Capture the cell that displays the provided text and extract its (x, y) central coordinate. 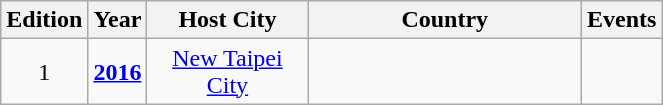
New Taipei City (228, 72)
Year (118, 20)
Events (622, 20)
Edition (44, 20)
Host City (228, 20)
Country (445, 20)
1 (44, 72)
2016 (118, 72)
